Detect which cell encompasses the target text, then output its (x, y) center coordinate. 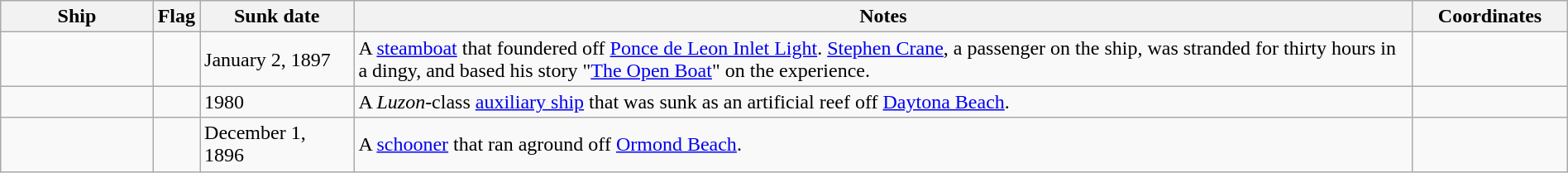
January 2, 1897 (277, 60)
Sunk date (277, 17)
A schooner that ran aground off Ormond Beach. (883, 144)
Notes (883, 17)
December 1, 1896 (277, 144)
Flag (176, 17)
Ship (77, 17)
Coordinates (1490, 17)
A Luzon-class auxiliary ship that was sunk as an artificial reef off Daytona Beach. (883, 102)
1980 (277, 102)
